For the text-containing cell, return its midpoint in [X, Y] coordinate format. 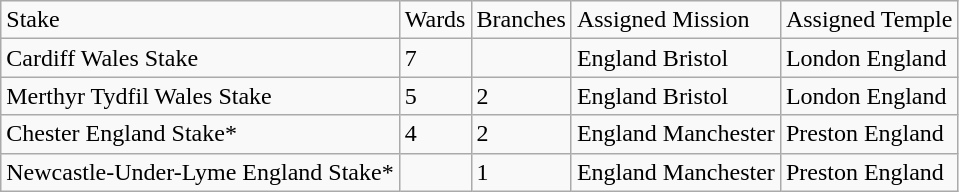
5 [435, 96]
Chester England Stake* [200, 134]
Assigned Mission [676, 20]
4 [435, 134]
Assigned Temple [869, 20]
7 [435, 58]
Branches [521, 20]
Merthyr Tydfil Wales Stake [200, 96]
Wards [435, 20]
Stake [200, 20]
1 [521, 172]
Cardiff Wales Stake [200, 58]
Newcastle-Under-Lyme England Stake* [200, 172]
